From the cell containing the given text, extract its center point as (X, Y) coordinate. 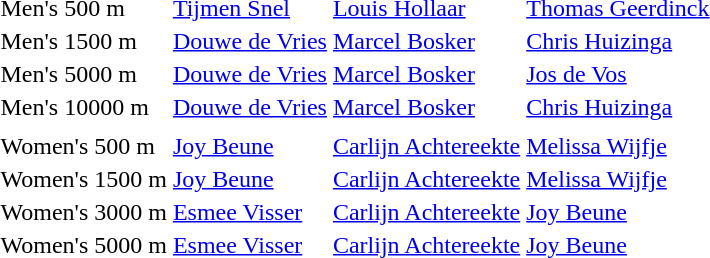
Esmee Visser (250, 212)
